Capture the cell that displays the provided text and extract its [X, Y] central coordinate. 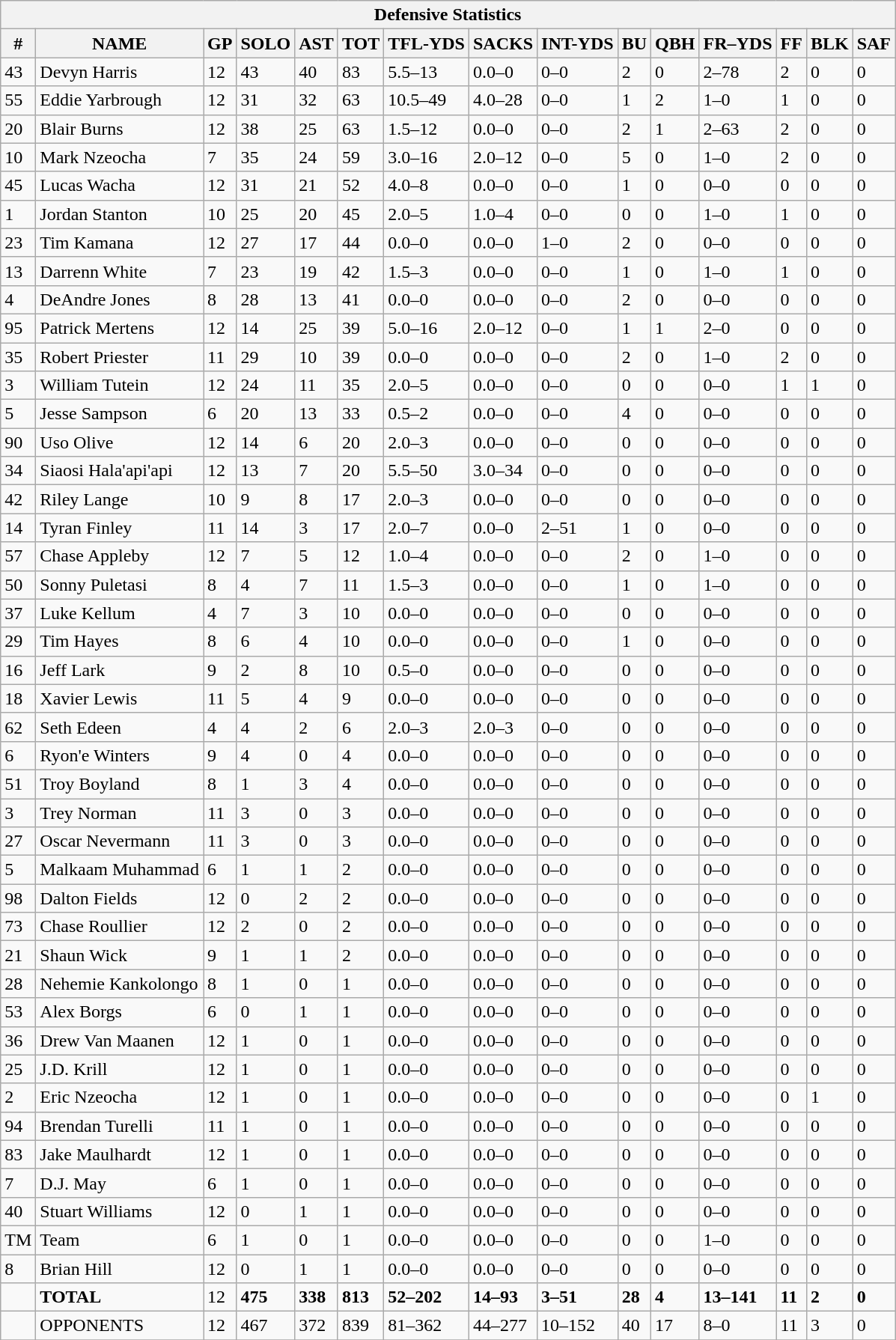
2–0 [738, 328]
Mark Nzeocha [120, 157]
Troy Boyland [120, 784]
SACKS [503, 43]
33 [361, 414]
Malkaam Muhammad [120, 870]
5.0–16 [427, 328]
52–202 [427, 1297]
J.D. Krill [120, 1069]
NAME [120, 43]
Xavier Lewis [120, 698]
839 [361, 1326]
# [18, 43]
William Tutein [120, 386]
Alex Borgs [120, 1012]
475 [266, 1297]
1.5–12 [427, 129]
OPPONENTS [120, 1326]
Trey Norman [120, 812]
41 [361, 299]
Blair Burns [120, 129]
2–63 [738, 129]
DeAndre Jones [120, 299]
90 [18, 442]
Brian Hill [120, 1269]
GP [220, 43]
5.5–13 [427, 72]
36 [18, 1041]
Riley Lange [120, 499]
0.5–2 [427, 414]
SAF [874, 43]
SOLO [266, 43]
94 [18, 1126]
16 [18, 670]
Eric Nzeocha [120, 1097]
98 [18, 898]
FR–YDS [738, 43]
TOTAL [120, 1297]
Darrenn White [120, 271]
467 [266, 1326]
95 [18, 328]
38 [266, 129]
Uso Olive [120, 442]
8–0 [738, 1326]
18 [18, 698]
57 [18, 556]
TFL-YDS [427, 43]
14–93 [503, 1297]
2.0–7 [427, 528]
Tim Hayes [120, 642]
Robert Priester [120, 357]
TM [18, 1240]
Oscar Nevermann [120, 841]
Defensive Statistics [448, 15]
Eddie Yarbrough [120, 100]
53 [18, 1012]
Jesse Sampson [120, 414]
52 [361, 186]
Jake Maulhardt [120, 1154]
Devyn Harris [120, 72]
BLK [829, 43]
Shaun Wick [120, 955]
Sonny Puletasi [120, 585]
Dalton Fields [120, 898]
4.0–28 [503, 100]
Tyran Finley [120, 528]
0.5–0 [427, 670]
372 [317, 1326]
3.0–16 [427, 157]
37 [18, 613]
10–152 [578, 1326]
34 [18, 471]
TOT [361, 43]
50 [18, 585]
Ryon'e Winters [120, 755]
13–141 [738, 1297]
3.0–34 [503, 471]
81–362 [427, 1326]
Stuart Williams [120, 1211]
813 [361, 1297]
D.J. May [120, 1183]
INT-YDS [578, 43]
Luke Kellum [120, 613]
Drew Van Maanen [120, 1041]
19 [317, 271]
Seth Edeen [120, 727]
QBH [675, 43]
62 [18, 727]
51 [18, 784]
10.5–49 [427, 100]
Nehemie Kankolongo [120, 984]
73 [18, 927]
5.5–50 [427, 471]
44 [361, 243]
44–277 [503, 1326]
3–51 [578, 1297]
Lucas Wacha [120, 186]
Brendan Turelli [120, 1126]
Siaosi Hala'api'api [120, 471]
AST [317, 43]
Jordan Stanton [120, 214]
Patrick Mertens [120, 328]
BU [634, 43]
2–78 [738, 72]
Tim Kamana [120, 243]
4.0–8 [427, 186]
59 [361, 157]
Team [120, 1240]
Chase Roullier [120, 927]
2–51 [578, 528]
FF [791, 43]
55 [18, 100]
Chase Appleby [120, 556]
Jeff Lark [120, 670]
338 [317, 1297]
32 [317, 100]
